Return the (X, Y) coordinate for the center point of the cell that contains the specified text.  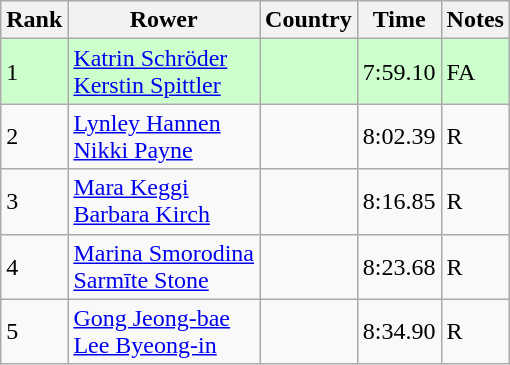
8:23.68 (399, 266)
Gong Jeong-baeLee Byeong-in (164, 332)
Country (309, 20)
8:02.39 (399, 136)
Marina SmorodinaSarmīte Stone (164, 266)
7:59.10 (399, 72)
FA (475, 72)
2 (34, 136)
Time (399, 20)
Notes (475, 20)
Rower (164, 20)
Rank (34, 20)
3 (34, 202)
8:16.85 (399, 202)
8:34.90 (399, 332)
4 (34, 266)
1 (34, 72)
Lynley HannenNikki Payne (164, 136)
Mara KeggiBarbara Kirch (164, 202)
5 (34, 332)
Katrin SchröderKerstin Spittler (164, 72)
